Return (x, y) of the center of cell containing provided text 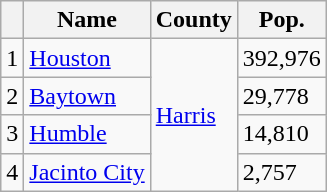
Name (87, 20)
Houston (87, 58)
3 (12, 134)
4 (12, 172)
29,778 (282, 96)
Baytown (87, 96)
County (194, 20)
Humble (87, 134)
14,810 (282, 134)
Harris (194, 115)
392,976 (282, 58)
2,757 (282, 172)
1 (12, 58)
2 (12, 96)
Jacinto City (87, 172)
Pop. (282, 20)
